For the text-containing cell, return its midpoint in (x, y) coordinate format. 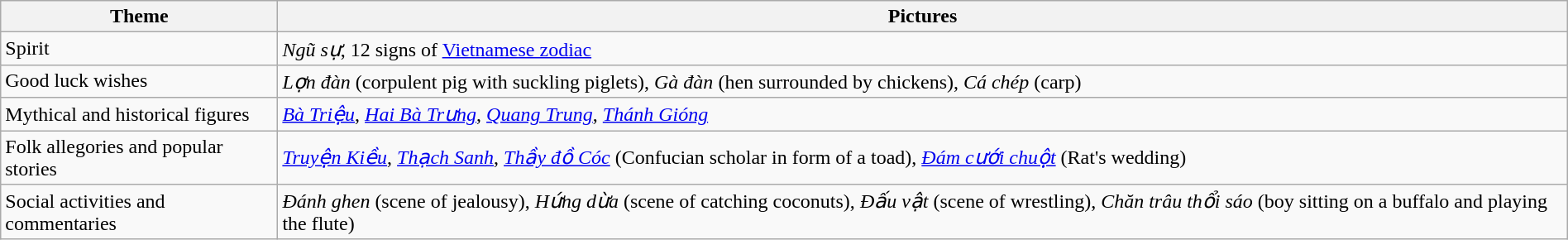
Mythical and historical figures (139, 114)
Ngũ sự, 12 signs of Vietnamese zodiac (923, 49)
Spirit (139, 49)
Pictures (923, 17)
Folk allegories and popular stories (139, 157)
Truyện Kiều, Thạch Sanh, Thầy đồ Cóc (Confucian scholar in form of a toad), Đám cưới chuột (Rat's wedding) (923, 157)
Bà Triệu, Hai Bà Trưng, Quang Trung, Thánh Gióng (923, 114)
Social activities and commentaries (139, 212)
Good luck wishes (139, 81)
Lợn đàn (corpulent pig with suckling piglets), Gà đàn (hen surrounded by chickens), Cá chép (carp) (923, 81)
Theme (139, 17)
